For the text-containing cell, return its midpoint in (x, y) coordinate format. 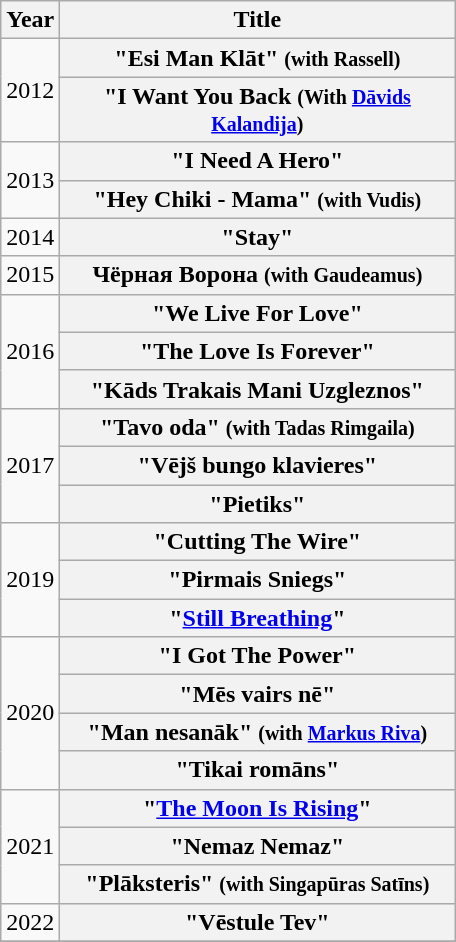
Year (30, 20)
"Stay" (258, 237)
"I Want You Back (With Dāvids Kalandija) (258, 110)
"Plāksteris" (with Singapūras Satīns) (258, 884)
"Still Breathing" (258, 618)
2012 (30, 90)
2014 (30, 237)
"Mēs vairs nē" (258, 694)
"Tikai romāns" (258, 770)
2021 (30, 846)
"Vējš bungo klavieres" (258, 465)
"The Love Is Forever" (258, 351)
"Pietiks" (258, 503)
"Kāds Trakais Mani Uzgleznos" (258, 389)
"Hey Chiki - Mama" (with Vudis) (258, 199)
"Esi Man Klāt" (with Rassell) (258, 58)
2013 (30, 180)
2022 (30, 922)
2016 (30, 351)
"Cutting The Wire" (258, 542)
Чёрная Bорона (with Gaudeamus) (258, 275)
2020 (30, 713)
"Man nesanāk" (with Markus Riva) (258, 732)
"Tavo oda" (with Tadas Rimgaila) (258, 427)
2019 (30, 580)
Title (258, 20)
2017 (30, 465)
"I Got The Power" (258, 656)
"The Moon Is Rising" (258, 808)
"Nemaz Nemaz" (258, 846)
"I Need A Hero" (258, 161)
"Pirmais Sniegs" (258, 580)
"We Live For Love" (258, 313)
2015 (30, 275)
"Vēstule Tev" (258, 922)
